Scan for the cell matching the given text and deliver its [X, Y] coordinate at center. 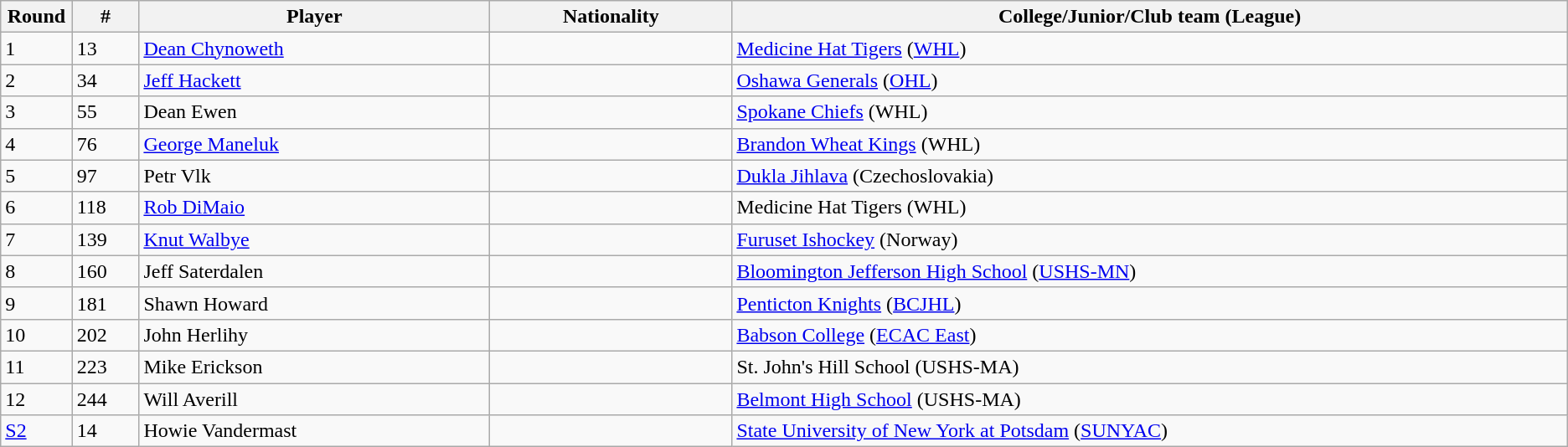
Round [37, 17]
Brandon Wheat Kings (WHL) [1149, 144]
76 [106, 144]
Shawn Howard [315, 303]
34 [106, 80]
Will Averill [315, 399]
5 [37, 176]
244 [106, 399]
160 [106, 271]
9 [37, 303]
John Herlihy [315, 335]
7 [37, 239]
State University of New York at Potsdam (SUNYAC) [1149, 431]
Dean Ewen [315, 112]
Petr Vlk [315, 176]
223 [106, 367]
Oshawa Generals (OHL) [1149, 80]
12 [37, 399]
Penticton Knights (BCJHL) [1149, 303]
11 [37, 367]
Babson College (ECAC East) [1149, 335]
# [106, 17]
10 [37, 335]
13 [106, 49]
3 [37, 112]
Mike Erickson [315, 367]
97 [106, 176]
Knut Walbye [315, 239]
Bloomington Jefferson High School (USHS-MN) [1149, 271]
118 [106, 208]
Nationality [611, 17]
Howie Vandermast [315, 431]
2 [37, 80]
Jeff Saterdalen [315, 271]
181 [106, 303]
Rob DiMaio [315, 208]
Furuset Ishockey (Norway) [1149, 239]
College/Junior/Club team (League) [1149, 17]
George Maneluk [315, 144]
Belmont High School (USHS-MA) [1149, 399]
Jeff Hackett [315, 80]
S2 [37, 431]
St. John's Hill School (USHS-MA) [1149, 367]
139 [106, 239]
Player [315, 17]
1 [37, 49]
Spokane Chiefs (WHL) [1149, 112]
8 [37, 271]
14 [106, 431]
4 [37, 144]
55 [106, 112]
6 [37, 208]
202 [106, 335]
Dean Chynoweth [315, 49]
Dukla Jihlava (Czechoslovakia) [1149, 176]
